Provide the (X, Y) coordinate of the cell's center where the given text is located.  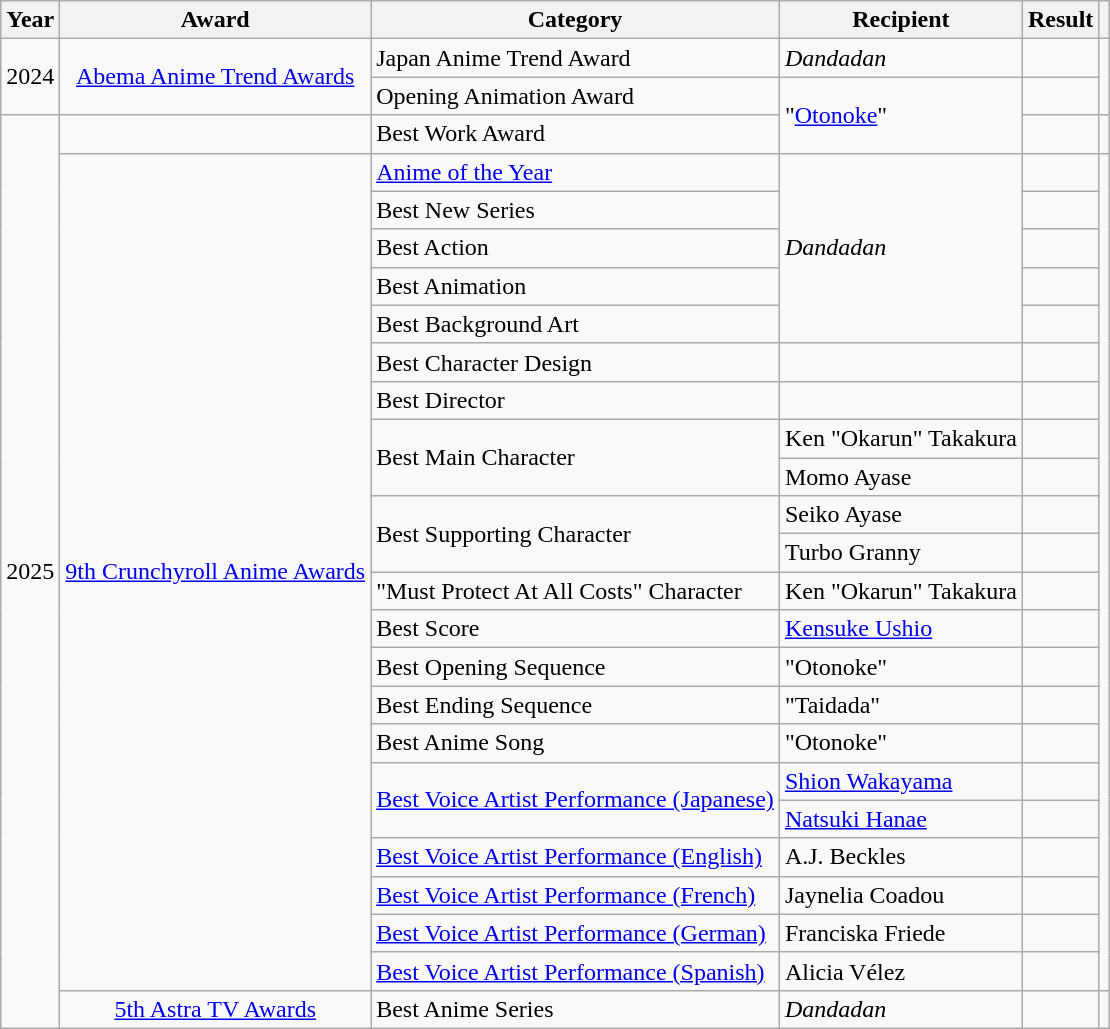
Seiko Ayase (900, 515)
Result (1060, 20)
Momo Ayase (900, 477)
9th Crunchyroll Anime Awards (216, 572)
Year (30, 20)
Best Supporting Character (576, 534)
Best Ending Sequence (576, 705)
Award (216, 20)
Kensuke Ushio (900, 629)
Opening Animation Award (576, 96)
"Must Protect At All Costs" Character (576, 591)
Best Director (576, 400)
Best Action (576, 248)
Best Character Design (576, 362)
Best Background Art (576, 324)
Best Score (576, 629)
Anime of the Year (576, 172)
Recipient (900, 20)
Best Animation (576, 286)
Best Anime Song (576, 743)
Franciska Friede (900, 933)
Shion Wakayama (900, 781)
Best Voice Artist Performance (Spanish) (576, 971)
Best Work Award (576, 134)
Abema Anime Trend Awards (216, 77)
2025 (30, 572)
Best Voice Artist Performance (Japanese) (576, 800)
Turbo Granny (900, 553)
Best Anime Series (576, 1009)
Jaynelia Coadou (900, 895)
Best Voice Artist Performance (German) (576, 933)
Category (576, 20)
2024 (30, 77)
Best Voice Artist Performance (French) (576, 895)
Best Main Character (576, 457)
Best New Series (576, 210)
5th Astra TV Awards (216, 1009)
Alicia Vélez (900, 971)
Best Voice Artist Performance (English) (576, 857)
Natsuki Hanae (900, 819)
Japan Anime Trend Award (576, 58)
A.J. Beckles (900, 857)
"Taidada" (900, 705)
Best Opening Sequence (576, 667)
